Locate the cell with the specified text and output its [X, Y] center coordinate. 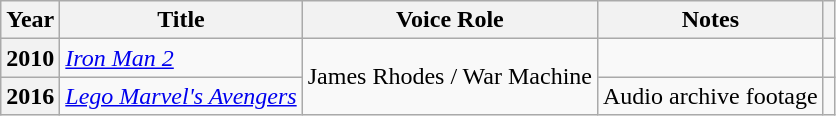
Year [30, 20]
Audio archive footage [710, 96]
Title [181, 20]
Lego Marvel's Avengers [181, 96]
Notes [710, 20]
2016 [30, 96]
James Rhodes / War Machine [450, 77]
2010 [30, 58]
Iron Man 2 [181, 58]
Voice Role [450, 20]
